Extract the (X, Y) coordinate from the center of the cell holding the provided text.  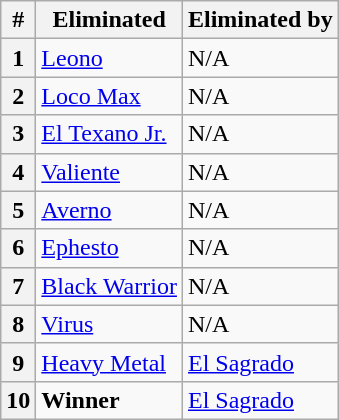
Eliminated (110, 20)
Ephesto (110, 248)
# (18, 20)
9 (18, 362)
3 (18, 134)
Winner (110, 400)
2 (18, 96)
4 (18, 172)
1 (18, 58)
5 (18, 210)
Virus (110, 324)
Heavy Metal (110, 362)
8 (18, 324)
7 (18, 286)
Valiente (110, 172)
6 (18, 248)
Black Warrior (110, 286)
10 (18, 400)
Leono (110, 58)
Eliminated by (260, 20)
El Texano Jr. (110, 134)
Averno (110, 210)
Loco Max (110, 96)
